Scan for the cell matching the given text and deliver its [X, Y] coordinate at center. 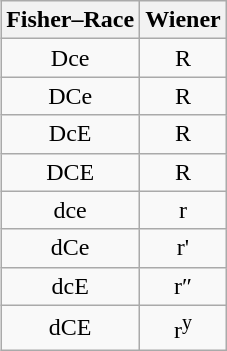
ry [184, 328]
DCE [70, 172]
r″ [184, 286]
r [184, 210]
Dce [70, 58]
r' [184, 248]
dCe [70, 248]
Wiener [184, 20]
Fisher–Race [70, 20]
DCe [70, 96]
dce [70, 210]
DcE [70, 134]
dcE [70, 286]
dCE [70, 328]
